Determine the (X, Y) coordinate at the center of the cell enclosing the given text.  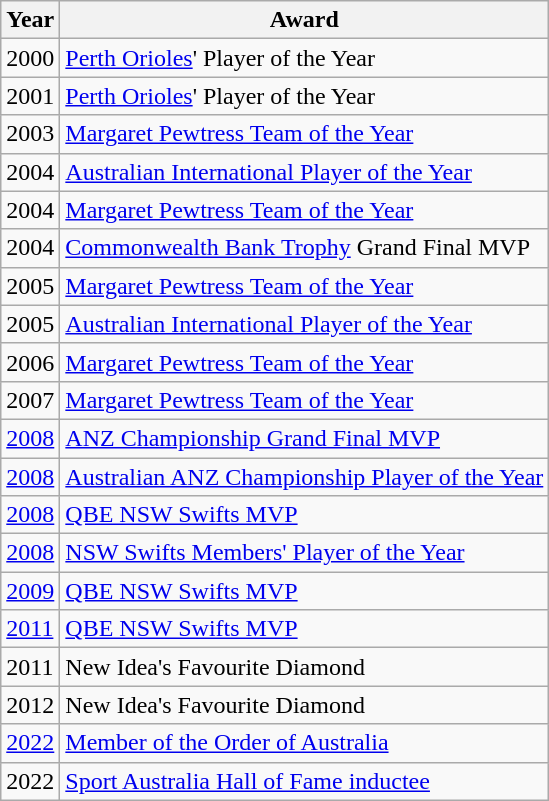
2001 (30, 96)
2012 (30, 705)
Member of the Order of Australia (304, 743)
Commonwealth Bank Trophy Grand Final MVP (304, 248)
2000 (30, 58)
ANZ Championship Grand Final MVP (304, 438)
2007 (30, 400)
NSW Swifts Members' Player of the Year (304, 553)
2006 (30, 362)
Year (30, 20)
2009 (30, 591)
Sport Australia Hall of Fame inductee (304, 781)
Award (304, 20)
Australian ANZ Championship Player of the Year (304, 477)
2003 (30, 134)
